From the cell containing the given text, extract its center point as [X, Y] coordinate. 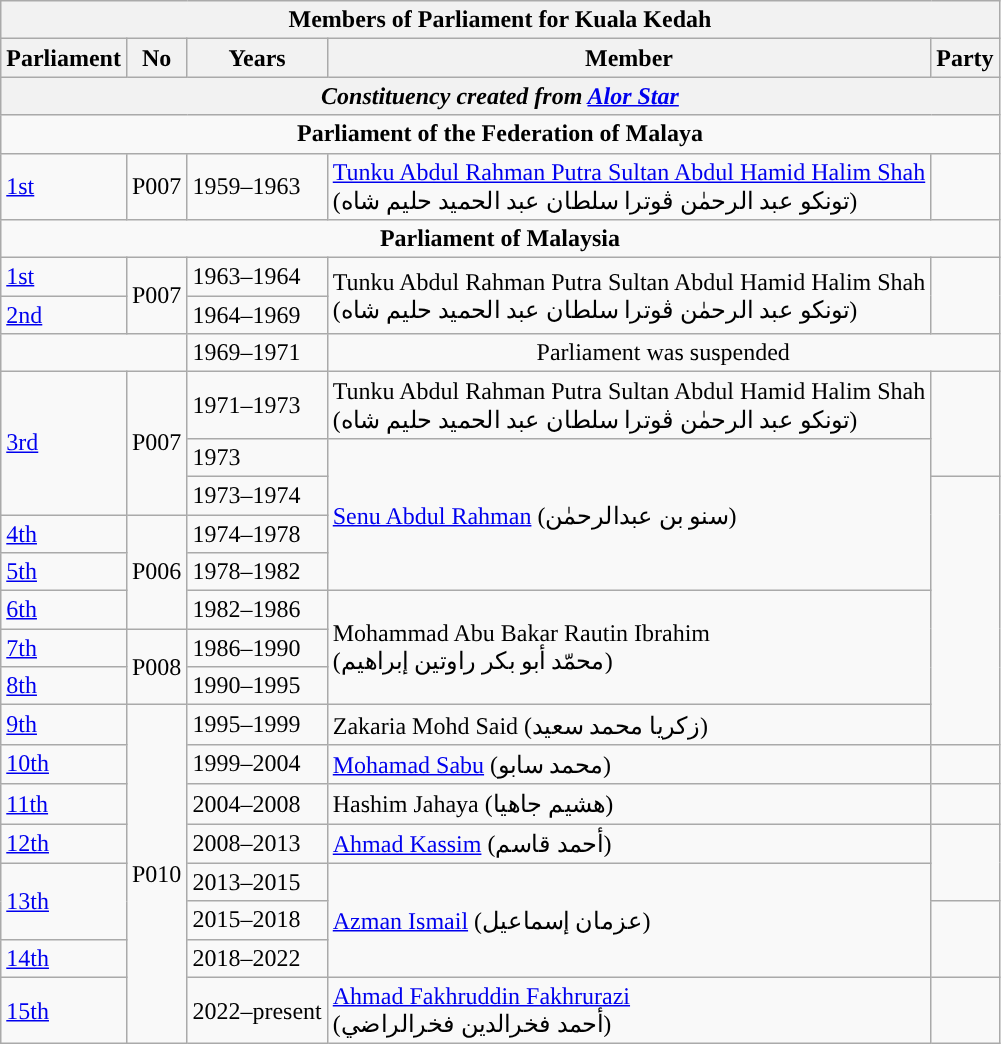
1964–1969 [257, 315]
1982–1986 [257, 610]
1974–1978 [257, 533]
1986–1990 [257, 648]
14th [64, 958]
4th [64, 533]
1963–1964 [257, 277]
Ahmad Kassim (أحمد قاسم) [629, 844]
2nd [64, 315]
Azman Ismail (عزمان إسماعيل) [629, 920]
Mohammad Abu Bakar Rautin Ibrahim(محمّد أبو بكر راوتين إبراهيم) [629, 648]
2013–2015 [257, 882]
1971–1973 [257, 406]
15th [64, 1010]
Hashim Jahaya (هشيم جاهيا) [629, 804]
Years [257, 58]
8th [64, 686]
1973 [257, 457]
13th [64, 901]
1973–1974 [257, 495]
P006 [156, 571]
1995–1999 [257, 725]
9th [64, 725]
1969–1971 [257, 353]
3rd [64, 444]
P010 [156, 874]
Parliament was suspended [663, 353]
2004–2008 [257, 804]
12th [64, 844]
Mohamad Sabu (محمد سابو) [629, 764]
Zakaria Mohd Said (زكريا محمد سعيد) [629, 725]
Member [629, 58]
1959–1963 [257, 186]
7th [64, 648]
2008–2013 [257, 844]
Ahmad Fakhruddin Fakhrurazi (أحمد فخرالدين فخرالراضي) [629, 1010]
Party [965, 58]
10th [64, 764]
1990–1995 [257, 686]
Parliament [64, 58]
Parliament of Malaysia [500, 239]
Members of Parliament for Kuala Kedah [500, 20]
Parliament of the Federation of Malaya [500, 134]
Tunku Abdul Rahman Putra Sultan Abdul Hamid Halim Shah(‏تونكو عبد الرحمٰن ڤوترا سلطان عبد الحميد حليم شاه) [629, 186]
1999–2004 [257, 764]
11th [64, 804]
6th [64, 610]
P008 [156, 667]
5th [64, 572]
Constituency created from Alor Star [500, 96]
Senu Abdul Rahman (سنو بن عبدالرحمٰن) [629, 514]
1978–1982 [257, 572]
2015–2018 [257, 920]
No [156, 58]
2022–present [257, 1010]
2018–2022 [257, 958]
